Extract the [X, Y] coordinate from the center of the cell holding the provided text.  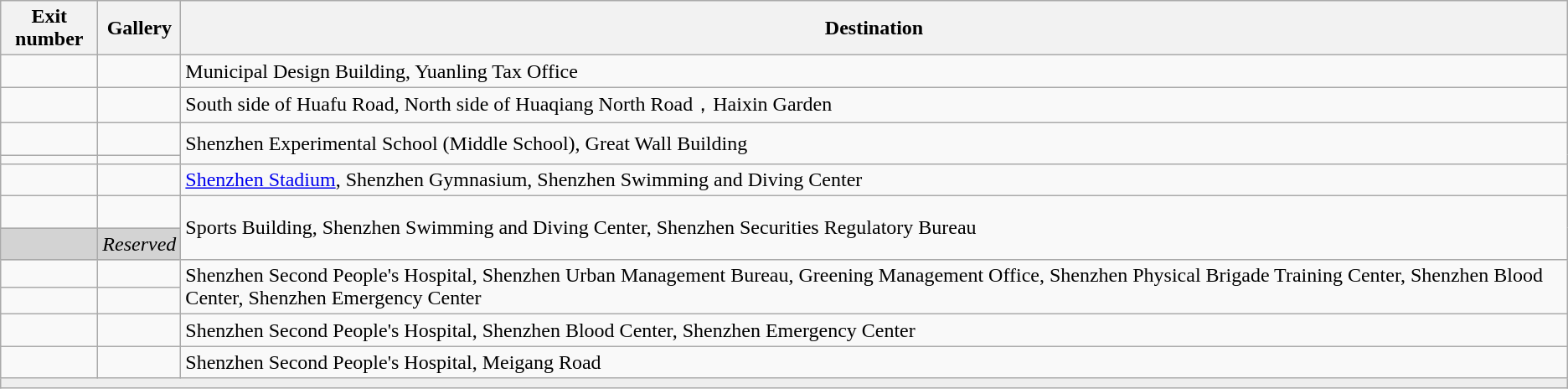
South side of Huafu Road, North side of Huaqiang North Road，Haixin Garden [874, 106]
Destination [874, 29]
Gallery [139, 29]
Shenzhen Stadium, Shenzhen Gymnasium, Shenzhen Swimming and Diving Center [874, 180]
Shenzhen Second People's Hospital, Shenzhen Blood Center, Shenzhen Emergency Center [874, 330]
Exit number [49, 29]
Shenzhen Second People's Hospital, Meigang Road [874, 362]
Sports Building, Shenzhen Swimming and Diving Center, Shenzhen Securities Regulatory Bureau [874, 228]
Municipal Design Building, Yuanling Tax Office [874, 71]
Reserved [139, 244]
Shenzhen Experimental School (Middle School), Great Wall Building [874, 143]
